Locate the cell with the specified text and output its (X, Y) center coordinate. 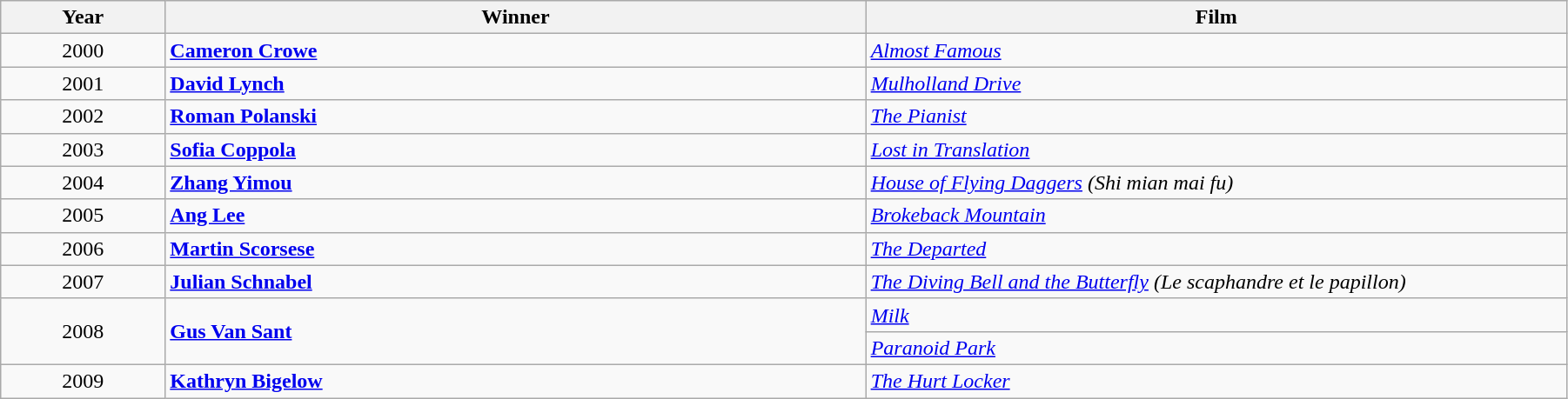
Zhang Yimou (515, 183)
The Departed (1216, 249)
Gus Van Sant (515, 331)
2006 (84, 249)
Sofia Coppola (515, 150)
Milk (1216, 315)
Almost Famous (1216, 50)
2007 (84, 282)
Ang Lee (515, 216)
2004 (84, 183)
Roman Polanski (515, 116)
Cameron Crowe (515, 50)
Year (84, 17)
2009 (84, 381)
The Pianist (1216, 116)
The Diving Bell and the Butterfly (Le scaphandre et le papillon) (1216, 282)
Lost in Translation (1216, 150)
2008 (84, 331)
2001 (84, 83)
Julian Schnabel (515, 282)
Paranoid Park (1216, 348)
Film (1216, 17)
Brokeback Mountain (1216, 216)
2005 (84, 216)
Martin Scorsese (515, 249)
Winner (515, 17)
2003 (84, 150)
The Hurt Locker (1216, 381)
House of Flying Daggers (Shi mian mai fu) (1216, 183)
David Lynch (515, 83)
2000 (84, 50)
Mulholland Drive (1216, 83)
Kathryn Bigelow (515, 381)
2002 (84, 116)
